Output the (x, y) coordinate of the center of the cell containing the given text.  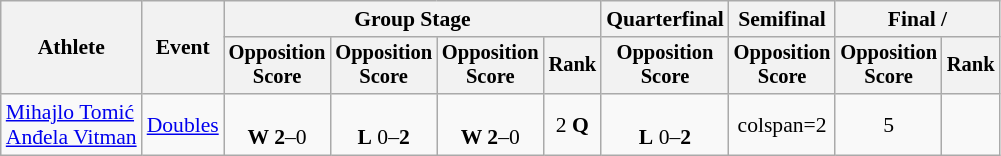
Group Stage (412, 19)
5 (888, 124)
Quarterfinal (665, 19)
Doubles (183, 124)
colspan=2 (782, 124)
2 Q (573, 124)
Event (183, 48)
Athlete (72, 48)
Semifinal (782, 19)
Mihajlo TomićAnđela Vitman (72, 124)
Final / (917, 19)
